Capture the cell that displays the provided text and extract its (X, Y) central coordinate. 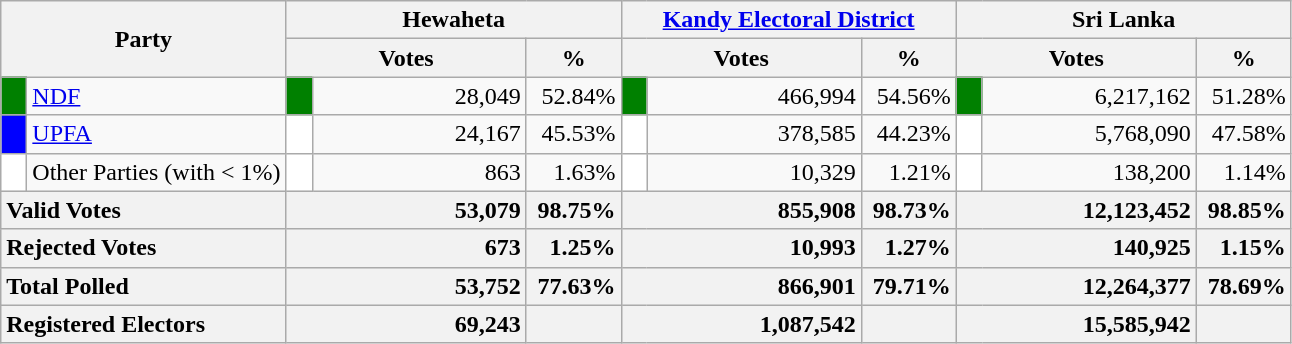
140,925 (1076, 248)
Valid Votes (144, 210)
44.23% (908, 134)
98.73% (908, 210)
77.63% (574, 286)
378,585 (754, 134)
855,908 (741, 210)
UPFA (156, 134)
Rejected Votes (144, 248)
98.75% (574, 210)
51.28% (1244, 96)
47.58% (1244, 134)
28,049 (419, 96)
12,264,377 (1076, 286)
466,994 (754, 96)
NDF (156, 96)
1.14% (1244, 172)
5,768,090 (1089, 134)
1,087,542 (741, 324)
53,752 (406, 286)
98.85% (1244, 210)
866,901 (741, 286)
10,993 (741, 248)
79.71% (908, 286)
Other Parties (with < 1%) (156, 172)
Hewaheta (454, 20)
Total Polled (144, 286)
Registered Electors (144, 324)
1.27% (908, 248)
69,243 (406, 324)
24,167 (419, 134)
78.69% (1244, 286)
52.84% (574, 96)
863 (419, 172)
12,123,452 (1076, 210)
15,585,942 (1076, 324)
1.15% (1244, 248)
1.25% (574, 248)
138,200 (1089, 172)
1.21% (908, 172)
54.56% (908, 96)
Sri Lanka (1124, 20)
1.63% (574, 172)
53,079 (406, 210)
Party (144, 39)
673 (406, 248)
6,217,162 (1089, 96)
Kandy Electoral District (788, 20)
10,329 (754, 172)
45.53% (574, 134)
